Find where the given text appears and provide that cell's center as (X, Y) coordinate. 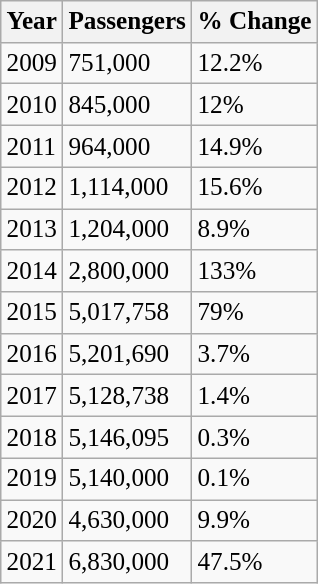
9.9% (255, 520)
2,800,000 (128, 271)
5,017,758 (128, 313)
2011 (32, 146)
2020 (32, 520)
% Change (255, 22)
12.2% (255, 63)
79% (255, 313)
47.5% (255, 562)
133% (255, 271)
1,114,000 (128, 188)
2017 (32, 396)
5,140,000 (128, 479)
2012 (32, 188)
15.6% (255, 188)
2016 (32, 354)
Year (32, 22)
5,201,690 (128, 354)
1,204,000 (128, 229)
6,830,000 (128, 562)
2009 (32, 63)
0.1% (255, 479)
2019 (32, 479)
0.3% (255, 437)
1.4% (255, 396)
2010 (32, 105)
14.9% (255, 146)
2018 (32, 437)
4,630,000 (128, 520)
2014 (32, 271)
751,000 (128, 63)
5,128,738 (128, 396)
8.9% (255, 229)
5,146,095 (128, 437)
845,000 (128, 105)
2013 (32, 229)
3.7% (255, 354)
12% (255, 105)
Passengers (128, 22)
2021 (32, 562)
964,000 (128, 146)
2015 (32, 313)
